Return (x, y) of the center of cell containing provided text 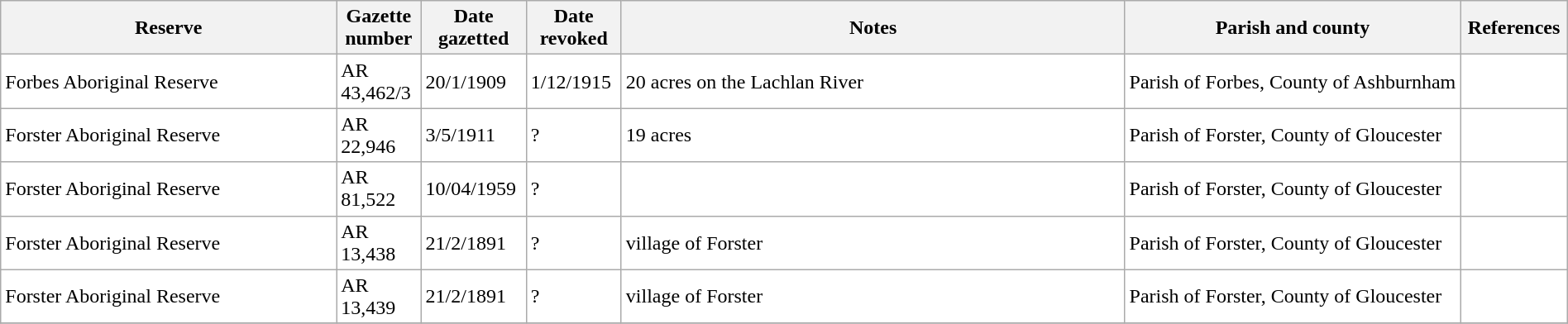
Gazette number (379, 28)
3/5/1911 (473, 136)
1/12/1915 (574, 81)
Forbes Aboriginal Reserve (169, 81)
AR 13,439 (379, 296)
19 acres (873, 136)
AR 13,438 (379, 243)
Notes (873, 28)
10/04/1959 (473, 188)
20 acres on the Lachlan River (873, 81)
References (1513, 28)
Reserve (169, 28)
Parish and county (1293, 28)
Date gazetted (473, 28)
Date revoked (574, 28)
AR 43,462/3 (379, 81)
Parish of Forbes, County of Ashburnham (1293, 81)
AR 22,946 (379, 136)
AR 81,522 (379, 188)
20/1/1909 (473, 81)
